Output the (x, y) coordinate of the center of the cell containing the given text.  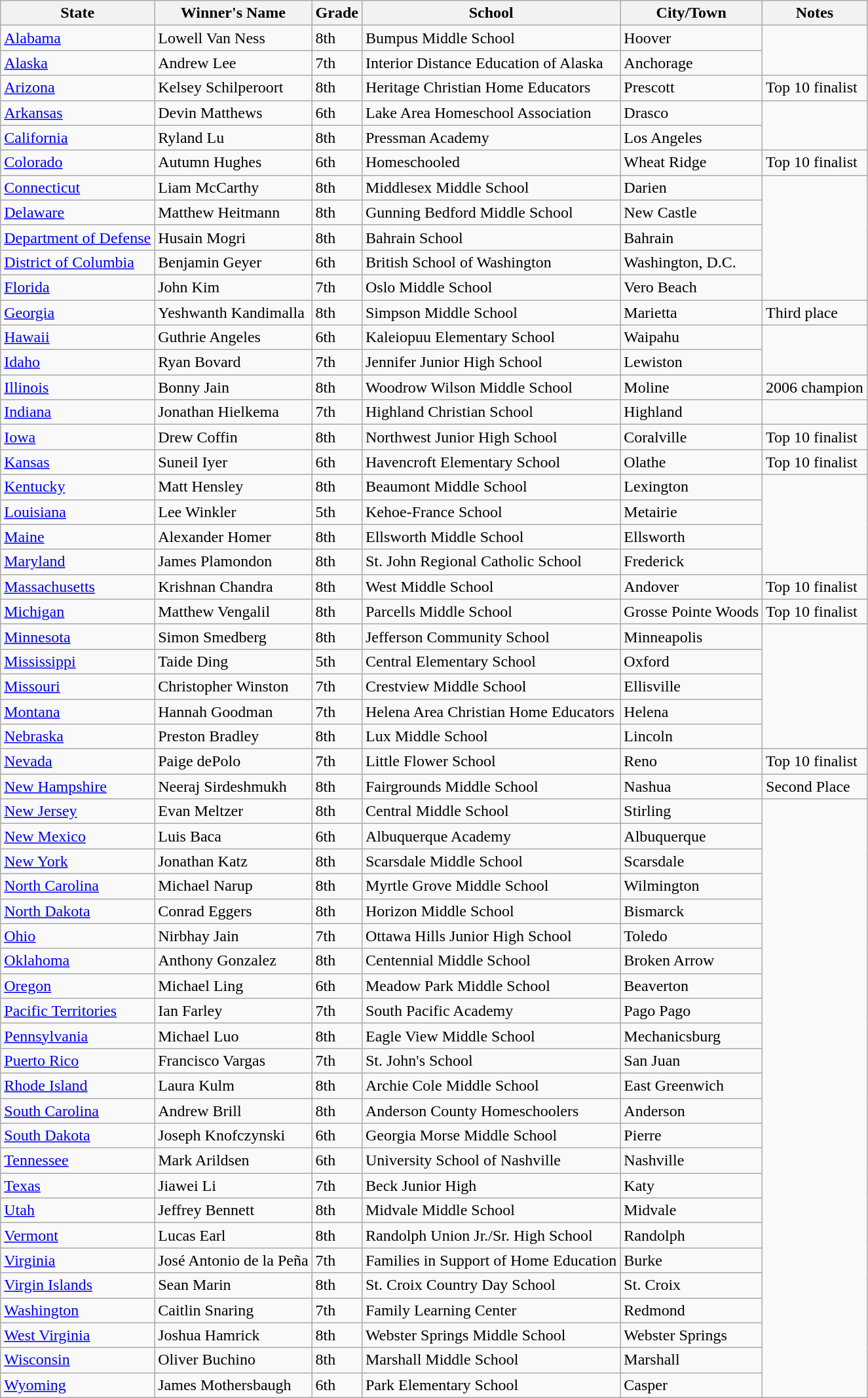
Washington (77, 1310)
Kehoe-France School (491, 512)
Matthew Heitmann (233, 212)
Horizon Middle School (491, 911)
Beaverton (692, 986)
Montana (77, 711)
New Mexico (77, 836)
Broken Arrow (692, 961)
Husain Mogri (233, 237)
Illinois (77, 387)
North Dakota (77, 911)
Wyoming (77, 1385)
Third place (815, 313)
Anchorage (692, 63)
Parcells Middle School (491, 612)
Families in Support of Home Education (491, 1260)
Neeraj Sirdeshmukh (233, 786)
Minneapolis (692, 636)
Maine (77, 537)
Department of Defense (77, 237)
Albuquerque Academy (491, 836)
Anthony Gonzalez (233, 961)
Delaware (77, 212)
Paige dePolo (233, 762)
Kentucky (77, 487)
Northwest Junior High School (491, 437)
Florida (77, 287)
Jonathan Hielkema (233, 412)
West Virginia (77, 1335)
Colorado (77, 163)
José Antonio de la Peña (233, 1260)
San Juan (692, 1060)
Kansas (77, 462)
Anderson (692, 1111)
Andrew Brill (233, 1111)
Idaho (77, 362)
Pressman Academy (491, 138)
Andrew Lee (233, 63)
Pago Pago (692, 1011)
Francisco Vargas (233, 1060)
New Castle (692, 212)
Midvale (692, 1211)
Webster Springs (692, 1335)
Connecticut (77, 187)
Georgia Morse Middle School (491, 1136)
Stirling (692, 811)
New Hampshire (77, 786)
Jonathan Katz (233, 861)
Ryan Bovard (233, 362)
East Greenwich (692, 1085)
Christopher Winston (233, 686)
Casper (692, 1385)
Interior Distance Education of Alaska (491, 63)
Mechanicsburg (692, 1036)
Randolph (692, 1235)
2006 champion (815, 387)
South Dakota (77, 1136)
Reno (692, 762)
Minnesota (77, 636)
Jiawei Li (233, 1186)
Jefferson Community School (491, 636)
Matthew Vengalil (233, 612)
Lincoln (692, 737)
Highland Christian School (491, 412)
Ryland Lu (233, 138)
State (77, 13)
Hawaii (77, 338)
Oxford (692, 661)
Gunning Bedford Middle School (491, 212)
Virgin Islands (77, 1285)
Winner's Name (233, 13)
District of Columbia (77, 262)
Bumpus Middle School (491, 38)
Havencroft Elementary School (491, 462)
Drasco (692, 113)
Marshall Middle School (491, 1360)
Washington, D.C. (692, 262)
Wilmington (692, 886)
Heritage Christian Home Educators (491, 88)
Family Learning Center (491, 1310)
Bahrain School (491, 237)
Prescott (692, 88)
Pacific Territories (77, 1011)
North Carolina (77, 886)
Nashua (692, 786)
Hannah Goodman (233, 711)
Nirbhay Jain (233, 936)
Taide Ding (233, 661)
Luis Baca (233, 836)
New York (77, 861)
Suneil Iyer (233, 462)
Yeshwanth Kandimalla (233, 313)
Metairie (692, 512)
James Plamondon (233, 562)
Vermont (77, 1235)
Virginia (77, 1260)
Notes (815, 13)
St. Croix Country Day School (491, 1285)
Louisiana (77, 512)
Lucas Earl (233, 1235)
California (77, 138)
Meadow Park Middle School (491, 986)
Caitlin Snaring (233, 1310)
Ellisville (692, 686)
Kaleiopuu Elementary School (491, 338)
South Pacific Academy (491, 1011)
Simpson Middle School (491, 313)
Laura Kulm (233, 1085)
Lux Middle School (491, 737)
Archie Cole Middle School (491, 1085)
Kelsey Schilperoort (233, 88)
Middlesex Middle School (491, 187)
Los Angeles (692, 138)
Woodrow Wilson Middle School (491, 387)
Nashville (692, 1161)
Coralville (692, 437)
Wheat Ridge (692, 163)
Scarsdale (692, 861)
Pennsylvania (77, 1036)
Alabama (77, 38)
Krishnan Chandra (233, 587)
Rhode Island (77, 1085)
Conrad Eggers (233, 911)
West Middle School (491, 587)
Central Middle School (491, 811)
Andover (692, 587)
Autumn Hughes (233, 163)
Beaumont Middle School (491, 487)
Lowell Van Ness (233, 38)
Arkansas (77, 113)
Frederick (692, 562)
Helena (692, 711)
Katy (692, 1186)
Redmond (692, 1310)
Crestview Middle School (491, 686)
Benjamin Geyer (233, 262)
Utah (77, 1211)
Oklahoma (77, 961)
Olathe (692, 462)
Ohio (77, 936)
Little Flower School (491, 762)
Ian Farley (233, 1011)
Iowa (77, 437)
Oslo Middle School (491, 287)
Jennifer Junior High School (491, 362)
Bahrain (692, 237)
Vero Beach (692, 287)
Lee Winkler (233, 512)
Bonny Jain (233, 387)
Liam McCarthy (233, 187)
Darien (692, 187)
Toledo (692, 936)
Arizona (77, 88)
Maryland (77, 562)
Alaska (77, 63)
Grade (337, 13)
Hoover (692, 38)
Marshall (692, 1360)
Michigan (77, 612)
Ottawa Hills Junior High School (491, 936)
Puerto Rico (77, 1060)
New Jersey (77, 811)
Ellsworth (692, 537)
Lewiston (692, 362)
Oliver Buchino (233, 1360)
Nebraska (77, 737)
Michael Luo (233, 1036)
Massachusetts (77, 587)
Pierre (692, 1136)
Missouri (77, 686)
Waipahu (692, 338)
Lake Area Homeschool Association (491, 113)
Nevada (77, 762)
Anderson County Homeschoolers (491, 1111)
Oregon (77, 986)
Homeschooled (491, 163)
City/Town (692, 13)
Webster Springs Middle School (491, 1335)
Fairgrounds Middle School (491, 786)
Georgia (77, 313)
Highland (692, 412)
Helena Area Christian Home Educators (491, 711)
St. Croix (692, 1285)
Wisconsin (77, 1360)
Joshua Hamrick (233, 1335)
Myrtle Grove Middle School (491, 886)
Devin Matthews (233, 113)
University School of Nashville (491, 1161)
Moline (692, 387)
Guthrie Angeles (233, 338)
Indiana (77, 412)
Simon Smedberg (233, 636)
Jeffrey Bennett (233, 1211)
Tennessee (77, 1161)
Scarsdale Middle School (491, 861)
Joseph Knofczynski (233, 1136)
School (491, 13)
Alexander Homer (233, 537)
St. John Regional Catholic School (491, 562)
Midvale Middle School (491, 1211)
Albuquerque (692, 836)
Burke (692, 1260)
Preston Bradley (233, 737)
Mark Arildsen (233, 1161)
Matt Hensley (233, 487)
Evan Meltzer (233, 811)
Second Place (815, 786)
Drew Coffin (233, 437)
Michael Ling (233, 986)
British School of Washington (491, 262)
St. John's School (491, 1060)
James Mothersbaugh (233, 1385)
Bismarck (692, 911)
Michael Narup (233, 886)
Centennial Middle School (491, 961)
John Kim (233, 287)
Lexington (692, 487)
Grosse Pointe Woods (692, 612)
Randolph Union Jr./Sr. High School (491, 1235)
Marietta (692, 313)
Eagle View Middle School (491, 1036)
Central Elementary School (491, 661)
Sean Marin (233, 1285)
Texas (77, 1186)
Beck Junior High (491, 1186)
Park Elementary School (491, 1385)
Mississippi (77, 661)
South Carolina (77, 1111)
Ellsworth Middle School (491, 537)
